Determine the [X, Y] coordinate at the center of the cell enclosing the given text.  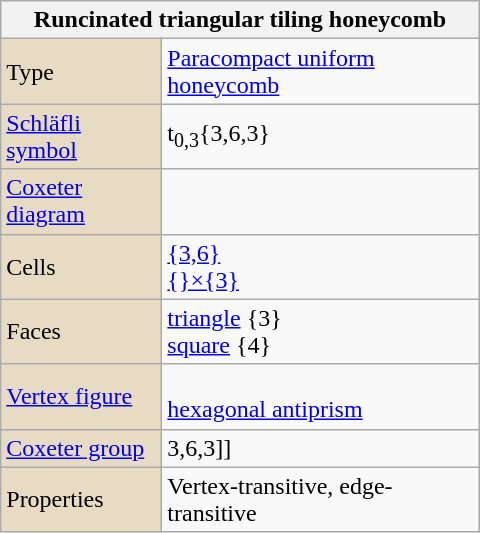
hexagonal antiprism [320, 396]
Type [82, 72]
Coxeter group [82, 448]
{3,6} {}×{3} [320, 266]
Vertex figure [82, 396]
Cells [82, 266]
3,6,3]] [320, 448]
Faces [82, 332]
Vertex-transitive, edge-transitive [320, 500]
t0,3{3,6,3} [320, 136]
Properties [82, 500]
Runcinated triangular tiling honeycomb [240, 20]
triangle {3}square {4} [320, 332]
Schläfli symbol [82, 136]
Paracompact uniform honeycomb [320, 72]
Coxeter diagram [82, 202]
